Identify which cell holds the provided text, then report its (x, y) central coordinate. 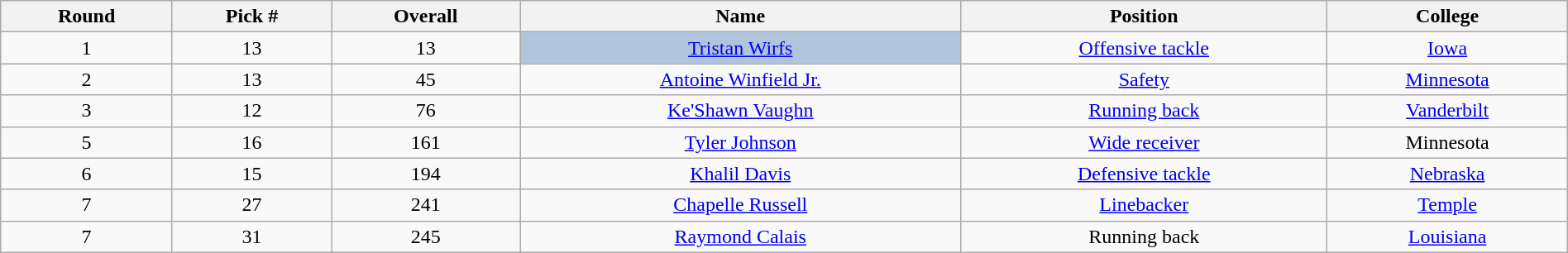
2 (87, 79)
Wide receiver (1145, 142)
Nebraska (1447, 174)
Khalil Davis (741, 174)
Temple (1447, 205)
27 (251, 205)
Safety (1145, 79)
241 (426, 205)
Tyler Johnson (741, 142)
Tristan Wirfs (741, 48)
Ke'Shawn Vaughn (741, 111)
161 (426, 142)
Defensive tackle (1145, 174)
College (1447, 17)
Louisiana (1447, 236)
Vanderbilt (1447, 111)
3 (87, 111)
Name (741, 17)
245 (426, 236)
Antoine Winfield Jr. (741, 79)
Offensive tackle (1145, 48)
12 (251, 111)
1 (87, 48)
31 (251, 236)
Iowa (1447, 48)
Raymond Calais (741, 236)
16 (251, 142)
76 (426, 111)
Round (87, 17)
Chapelle Russell (741, 205)
45 (426, 79)
194 (426, 174)
5 (87, 142)
Linebacker (1145, 205)
Pick # (251, 17)
Position (1145, 17)
Overall (426, 17)
15 (251, 174)
6 (87, 174)
